From the cell containing the given text, extract its center point as [X, Y] coordinate. 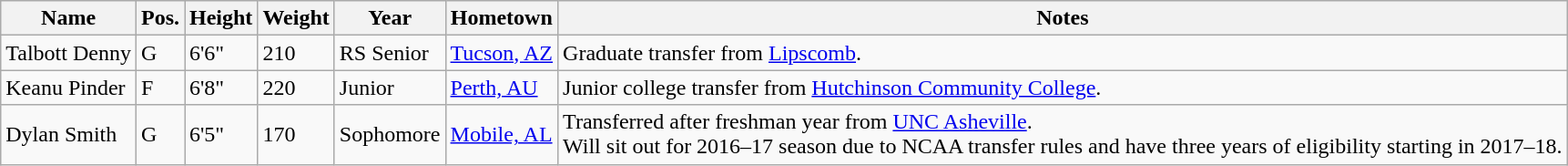
210 [296, 53]
Mobile, AL [502, 135]
Dylan Smith [69, 135]
6'6" [220, 53]
Perth, AU [502, 88]
Keanu Pinder [69, 88]
F [160, 88]
Junior college transfer from Hutchinson Community College. [1064, 88]
Graduate transfer from Lipscomb. [1064, 53]
Name [69, 18]
6'5" [220, 135]
Junior [390, 88]
170 [296, 135]
220 [296, 88]
Weight [296, 18]
RS Senior [390, 53]
6'8" [220, 88]
Pos. [160, 18]
Talbott Denny [69, 53]
Notes [1064, 18]
Year [390, 18]
Tucson, AZ [502, 53]
Hometown [502, 18]
Sophomore [390, 135]
Height [220, 18]
